Capture the cell that displays the provided text and extract its [x, y] central coordinate. 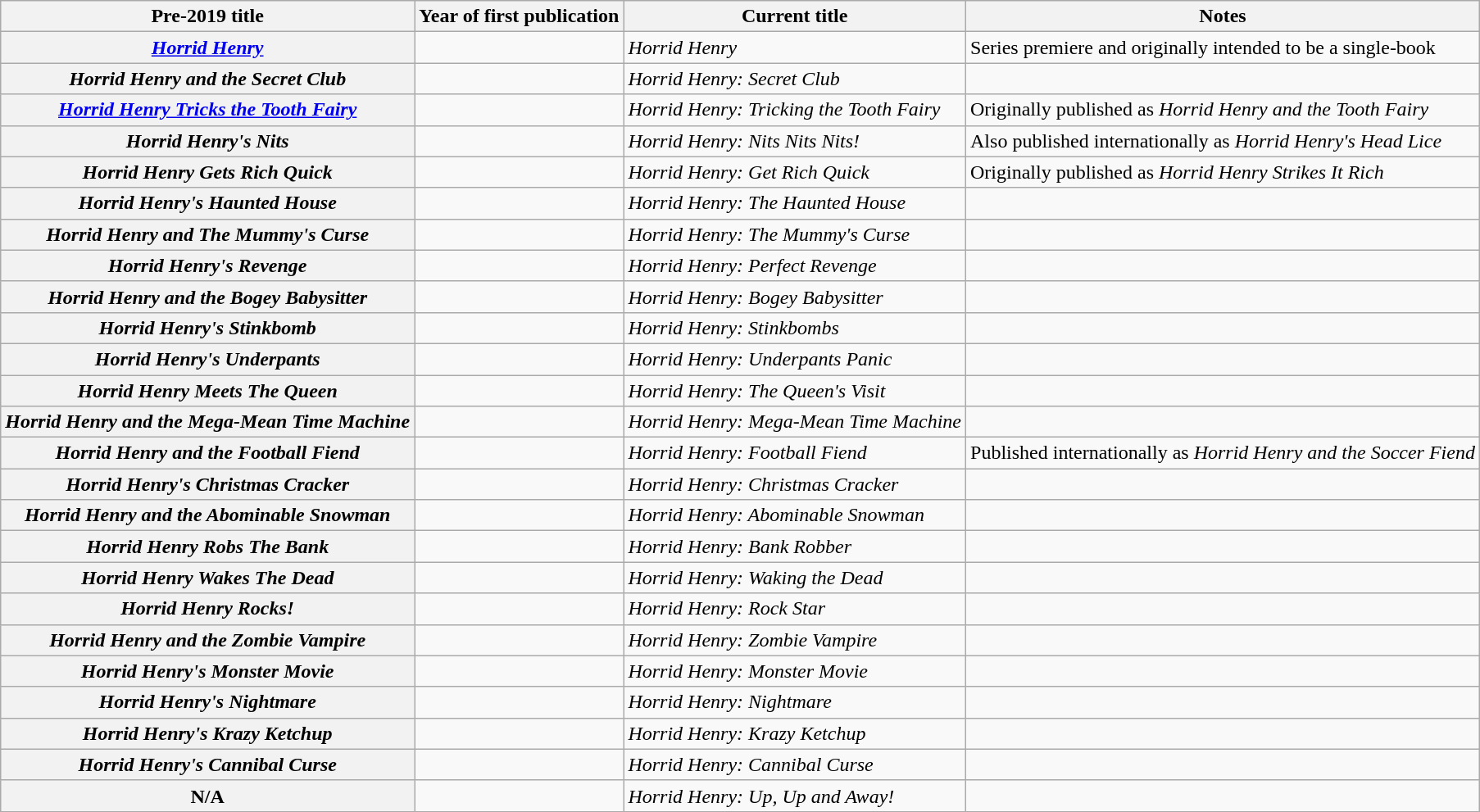
Horrid Henry: Zombie Vampire [795, 640]
Horrid Henry's Cannibal Curse [208, 764]
Horrid Henry: Perfect Revenge [795, 265]
Current title [795, 16]
Horrid Henry Gets Rich Quick [208, 172]
Horrid Henry: The Queen's Visit [795, 391]
Horrid Henry: Waking the Dead [795, 578]
Horrid Henry: Stinkbombs [795, 328]
Horrid Henry's Revenge [208, 265]
Horrid Henry: Nits Nits Nits! [795, 141]
Horrid Henry: The Mummy's Curse [795, 234]
Horrid Henry Wakes The Dead [208, 578]
Horrid Henry: Underpants Panic [795, 359]
Horrid Henry's Nits [208, 141]
Originally published as Horrid Henry and the Tooth Fairy [1223, 110]
Horrid Henry: Abominable Snowman [795, 515]
Horrid Henry: Bogey Babysitter [795, 297]
N/A [208, 796]
Pre-2019 title [208, 16]
Horrid Henry's Nightmare [208, 702]
Originally published as Horrid Henry Strikes It Rich [1223, 172]
Horrid Henry: Secret Club [795, 79]
Horrid Henry's Underpants [208, 359]
Horrid Henry and the Zombie Vampire [208, 640]
Horrid Henry: Tricking the Tooth Fairy [795, 110]
Horrid Henry and the Abominable Snowman [208, 515]
Horrid Henry: Nightmare [795, 702]
Horrid Henry: Krazy Ketchup [795, 733]
Horrid Henry and The Mummy's Curse [208, 234]
Horrid Henry: Mega-Mean Time Machine [795, 422]
Horrid Henry: Rock Star [795, 609]
Horrid Henry and the Secret Club [208, 79]
Year of first publication [520, 16]
Horrid Henry's Monster Movie [208, 671]
Horrid Henry's Haunted House [208, 203]
Horrid Henry: Up, Up and Away! [795, 796]
Horrid Henry's Christmas Cracker [208, 484]
Horrid Henry Robs The Bank [208, 547]
Horrid Henry: Monster Movie [795, 671]
Horrid Henry and the Bogey Babysitter [208, 297]
Horrid Henry: Get Rich Quick [795, 172]
Horrid Henry: The Haunted House [795, 203]
Horrid Henry Meets The Queen [208, 391]
Horrid Henry Rocks! [208, 609]
Horrid Henry: Christmas Cracker [795, 484]
Horrid Henry: Bank Robber [795, 547]
Horrid Henry: Cannibal Curse [795, 764]
Series premiere and originally intended to be a single-book [1223, 48]
Published internationally as Horrid Henry and the Soccer Fiend [1223, 453]
Horrid Henry and the Mega-Mean Time Machine [208, 422]
Horrid Henry and the Football Fiend [208, 453]
Horrid Henry Tricks the Tooth Fairy [208, 110]
Also published internationally as Horrid Henry's Head Lice [1223, 141]
Notes [1223, 16]
Horrid Henry: Football Fiend [795, 453]
Horrid Henry's Stinkbomb [208, 328]
Horrid Henry's Krazy Ketchup [208, 733]
